For the text-containing cell, return its midpoint in (X, Y) coordinate format. 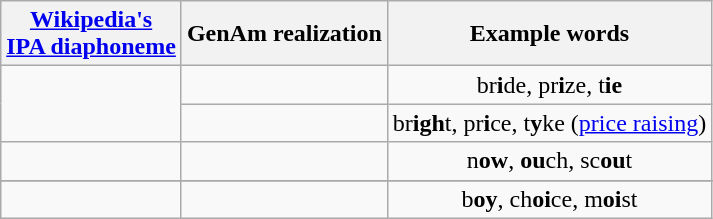
GenAm realization (284, 34)
bride, prize, tie (549, 85)
now, ouch, scout (549, 161)
Wikipedia's IPA diaphoneme (92, 34)
Example words (549, 34)
boy, choice, moist (549, 199)
bright, price, tyke (price raising) (549, 123)
